Capture the cell that displays the provided text and extract its [X, Y] central coordinate. 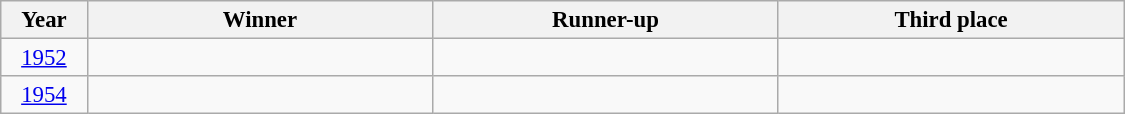
Runner-up [606, 20]
Year [44, 20]
1954 [44, 95]
Winner [260, 20]
Third place [951, 20]
1952 [44, 58]
